From the cell containing the given text, extract its center point as (x, y) coordinate. 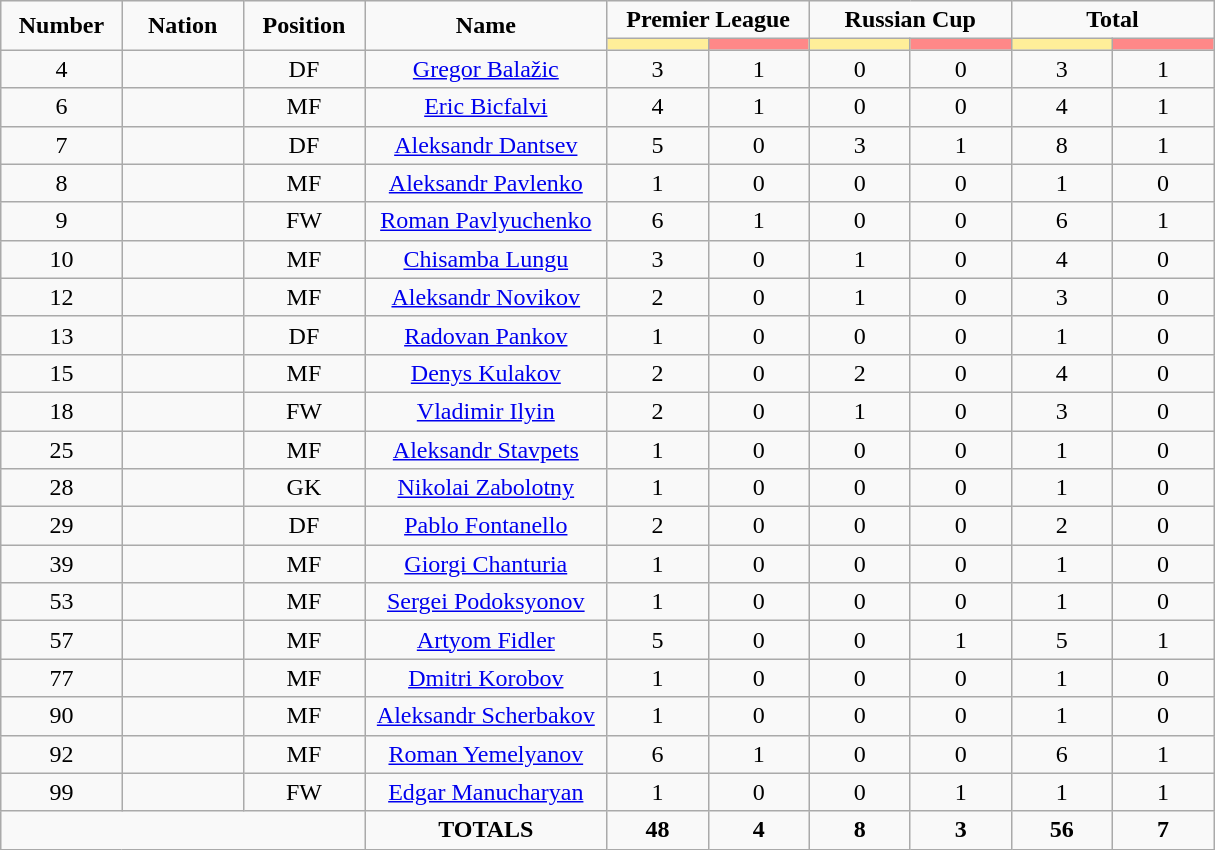
Premier League (708, 20)
13 (62, 335)
Artyom Fidler (486, 640)
48 (658, 830)
GK (304, 488)
Number (62, 26)
56 (1062, 830)
18 (62, 411)
Radovan Pankov (486, 335)
Russian Cup (910, 20)
Roman Pavlyuchenko (486, 221)
Aleksandr Dantsev (486, 145)
Position (304, 26)
Chisamba Lungu (486, 259)
Sergei Podoksyonov (486, 602)
Pablo Fontanello (486, 526)
39 (62, 564)
90 (62, 716)
Vladimir Ilyin (486, 411)
Aleksandr Scherbakov (486, 716)
Edgar Manucharyan (486, 792)
15 (62, 373)
Aleksandr Pavlenko (486, 183)
77 (62, 678)
25 (62, 449)
Eric Bicfalvi (486, 107)
Aleksandr Novikov (486, 297)
92 (62, 754)
Aleksandr Stavpets (486, 449)
29 (62, 526)
Giorgi Chanturia (486, 564)
Nation (182, 26)
TOTALS (486, 830)
99 (62, 792)
Total (1112, 20)
9 (62, 221)
Nikolai Zabolotny (486, 488)
Name (486, 26)
12 (62, 297)
Gregor Balažic (486, 69)
57 (62, 640)
53 (62, 602)
Denys Kulakov (486, 373)
Roman Yemelyanov (486, 754)
10 (62, 259)
28 (62, 488)
Dmitri Korobov (486, 678)
